From the cell containing the given text, extract its center point as (x, y) coordinate. 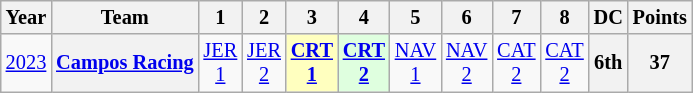
JER1 (220, 63)
Year (26, 17)
8 (564, 17)
37 (660, 63)
6 (466, 17)
2023 (26, 63)
NAV1 (416, 63)
JER2 (264, 63)
Points (660, 17)
CRT1 (312, 63)
DC (608, 17)
2 (264, 17)
NAV2 (466, 63)
3 (312, 17)
1 (220, 17)
Campos Racing (124, 63)
4 (364, 17)
5 (416, 17)
6th (608, 63)
Team (124, 17)
CRT2 (364, 63)
7 (516, 17)
